Find where the given text appears and provide that cell's center as [x, y] coordinate. 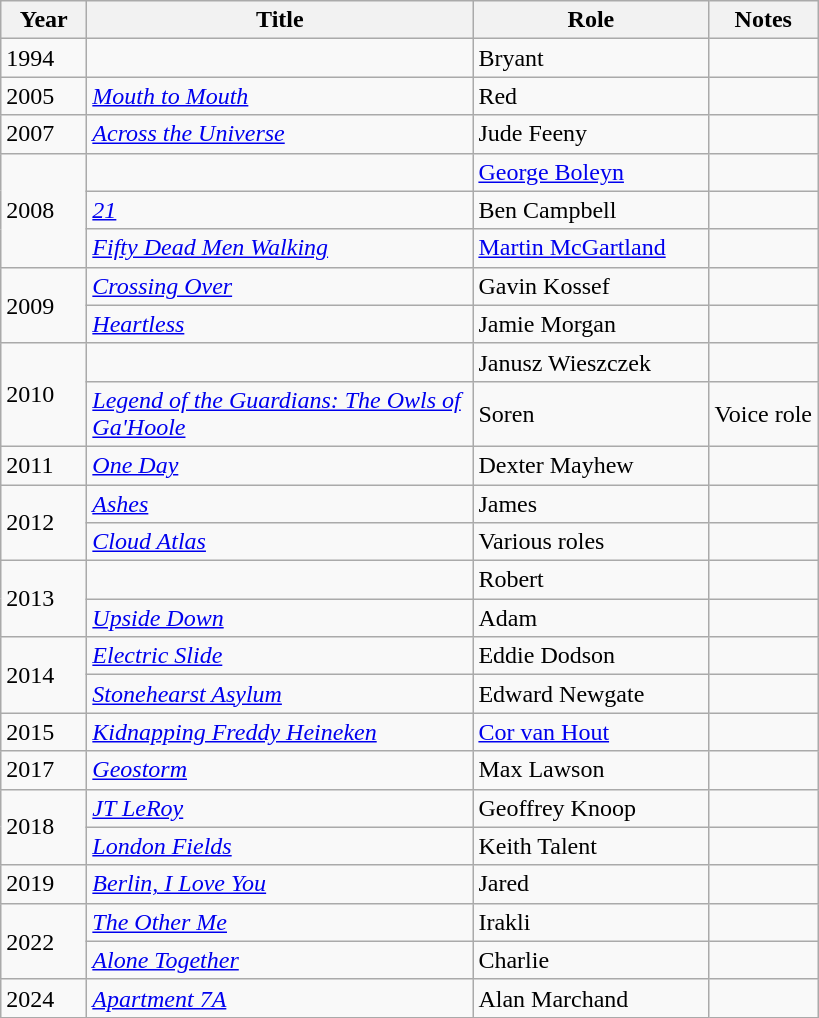
2013 [44, 599]
2017 [44, 770]
2024 [44, 998]
2011 [44, 465]
1994 [44, 58]
Janusz Wieszczek [591, 362]
Apartment 7A [280, 998]
Crossing Over [280, 286]
2012 [44, 522]
Cloud Atlas [280, 542]
2005 [44, 96]
Max Lawson [591, 770]
George Boleyn [591, 172]
Jude Feeny [591, 134]
Geoffrey Knoop [591, 808]
Title [280, 20]
2010 [44, 394]
Robert [591, 580]
Ben Campbell [591, 210]
Berlin, I Love You [280, 884]
Voice role [764, 414]
2019 [44, 884]
Ashes [280, 503]
Keith Talent [591, 846]
Bryant [591, 58]
Various roles [591, 542]
Adam [591, 618]
Alone Together [280, 960]
Red [591, 96]
Legend of the Guardians: The Owls of Ga'Hoole [280, 414]
Soren [591, 414]
2022 [44, 941]
Fifty Dead Men Walking [280, 248]
2009 [44, 305]
Notes [764, 20]
Alan Marchand [591, 998]
Dexter Mayhew [591, 465]
Eddie Dodson [591, 656]
2007 [44, 134]
2015 [44, 732]
Geostorm [280, 770]
Upside Down [280, 618]
Kidnapping Freddy Heineken [280, 732]
Jared [591, 884]
James [591, 503]
21 [280, 210]
Heartless [280, 324]
Stonehearst Asylum [280, 694]
Jamie Morgan [591, 324]
Cor van Hout [591, 732]
Across the Universe [280, 134]
Role [591, 20]
Edward Newgate [591, 694]
2014 [44, 675]
2018 [44, 827]
One Day [280, 465]
London Fields [280, 846]
The Other Me [280, 922]
Gavin Kossef [591, 286]
JT LeRoy [280, 808]
Martin McGartland [591, 248]
Irakli [591, 922]
Mouth to Mouth [280, 96]
Electric Slide [280, 656]
2008 [44, 210]
Charlie [591, 960]
Year [44, 20]
